Detect which cell encompasses the target text, then output its [x, y] center coordinate. 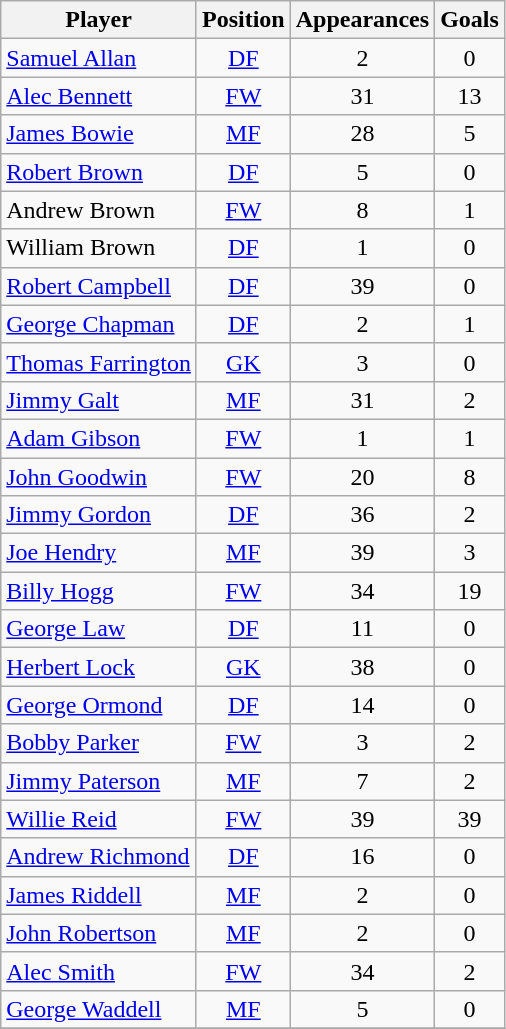
Alec Smith [99, 971]
Joe Hendry [99, 553]
Jimmy Galt [99, 400]
36 [362, 515]
Adam Gibson [99, 438]
Bobby Parker [99, 743]
Robert Campbell [99, 286]
Herbert Lock [99, 667]
George Ormond [99, 705]
Andrew Brown [99, 210]
James Riddell [99, 895]
11 [362, 629]
28 [362, 134]
Jimmy Gordon [99, 515]
38 [362, 667]
Willie Reid [99, 819]
Samuel Allan [99, 58]
Billy Hogg [99, 591]
20 [362, 477]
William Brown [99, 248]
Player [99, 20]
Jimmy Paterson [99, 781]
14 [362, 705]
Appearances [362, 20]
16 [362, 857]
Andrew Richmond [99, 857]
John Goodwin [99, 477]
13 [470, 96]
Goals [470, 20]
George Law [99, 629]
James Bowie [99, 134]
19 [470, 591]
George Chapman [99, 324]
Alec Bennett [99, 96]
George Waddell [99, 1009]
Thomas Farrington [99, 362]
Robert Brown [99, 172]
Position [243, 20]
7 [362, 781]
John Robertson [99, 933]
